Extract the (X, Y) coordinate from the center of the cell holding the provided text.  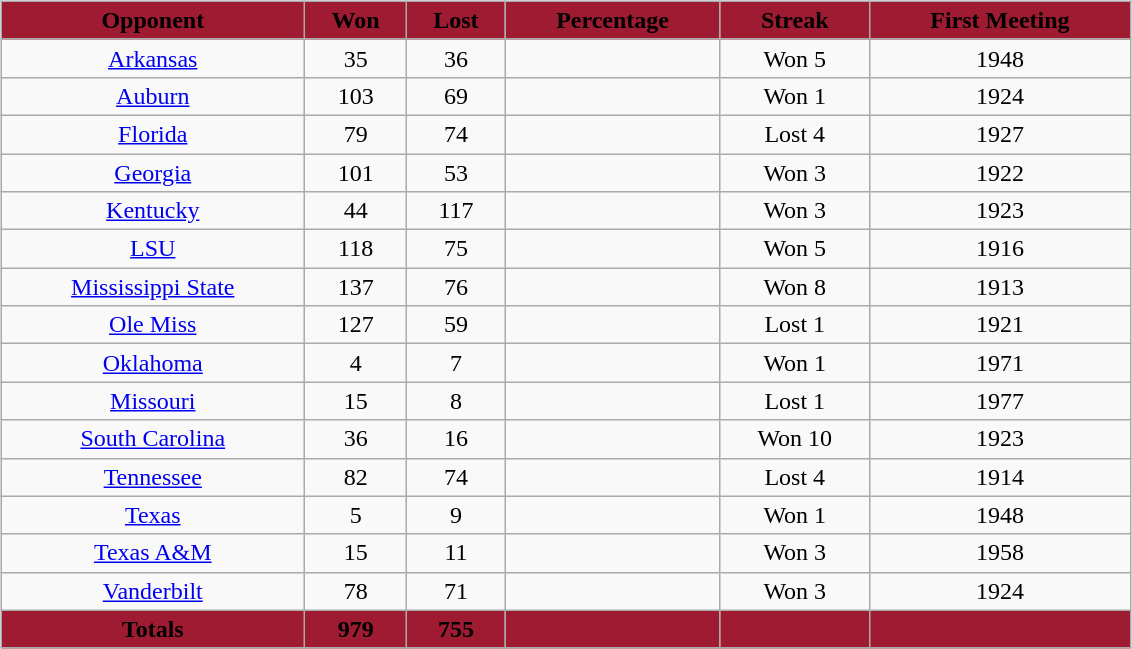
Vanderbilt (152, 591)
118 (356, 249)
1913 (1000, 287)
Florida (152, 134)
Oklahoma (152, 363)
Tennessee (152, 477)
137 (356, 287)
755 (456, 629)
76 (456, 287)
79 (356, 134)
1971 (1000, 363)
44 (356, 211)
1958 (1000, 553)
Totals (152, 629)
Ole Miss (152, 325)
Won 8 (794, 287)
979 (356, 629)
53 (456, 173)
Percentage (612, 20)
16 (456, 439)
1914 (1000, 477)
59 (456, 325)
Missouri (152, 401)
Lost (456, 20)
7 (456, 363)
1977 (1000, 401)
127 (356, 325)
1922 (1000, 173)
82 (356, 477)
Streak (794, 20)
Arkansas (152, 58)
LSU (152, 249)
5 (356, 515)
1916 (1000, 249)
8 (456, 401)
Won 10 (794, 439)
4 (356, 363)
9 (456, 515)
Opponent (152, 20)
South Carolina (152, 439)
1927 (1000, 134)
11 (456, 553)
101 (356, 173)
Won (356, 20)
71 (456, 591)
Mississippi State (152, 287)
1921 (1000, 325)
103 (356, 96)
75 (456, 249)
Auburn (152, 96)
117 (456, 211)
Georgia (152, 173)
35 (356, 58)
Texas A&M (152, 553)
78 (356, 591)
Texas (152, 515)
First Meeting (1000, 20)
Kentucky (152, 211)
69 (456, 96)
